Pinpoint the cell where the given text exists, returning its (X, Y) midpoint coordinate. 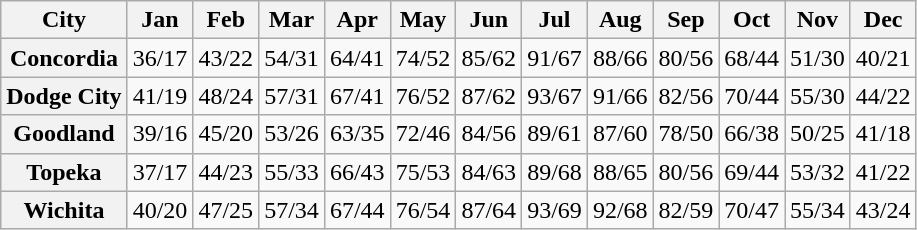
Dec (883, 20)
Oct (752, 20)
93/67 (555, 96)
40/21 (883, 58)
64/41 (357, 58)
Dodge City (64, 96)
45/20 (226, 134)
36/17 (160, 58)
39/16 (160, 134)
89/68 (555, 172)
43/24 (883, 210)
Topeka (64, 172)
43/22 (226, 58)
70/47 (752, 210)
City (64, 20)
67/41 (357, 96)
67/44 (357, 210)
76/52 (423, 96)
37/17 (160, 172)
Jul (555, 20)
68/44 (752, 58)
87/60 (620, 134)
Mar (292, 20)
88/66 (620, 58)
51/30 (818, 58)
Feb (226, 20)
63/35 (357, 134)
89/61 (555, 134)
57/34 (292, 210)
54/31 (292, 58)
57/31 (292, 96)
Jan (160, 20)
69/44 (752, 172)
Apr (357, 20)
84/56 (489, 134)
85/62 (489, 58)
55/34 (818, 210)
78/50 (686, 134)
41/19 (160, 96)
91/66 (620, 96)
May (423, 20)
41/22 (883, 172)
87/64 (489, 210)
53/32 (818, 172)
91/67 (555, 58)
44/22 (883, 96)
76/54 (423, 210)
82/59 (686, 210)
Sep (686, 20)
88/65 (620, 172)
Jun (489, 20)
Wichita (64, 210)
93/69 (555, 210)
Concordia (64, 58)
74/52 (423, 58)
87/62 (489, 96)
Aug (620, 20)
53/26 (292, 134)
55/30 (818, 96)
84/63 (489, 172)
82/56 (686, 96)
92/68 (620, 210)
48/24 (226, 96)
41/18 (883, 134)
44/23 (226, 172)
Nov (818, 20)
Goodland (64, 134)
70/44 (752, 96)
75/53 (423, 172)
50/25 (818, 134)
66/43 (357, 172)
47/25 (226, 210)
40/20 (160, 210)
66/38 (752, 134)
72/46 (423, 134)
55/33 (292, 172)
